Identify which cell holds the provided text, then report its [x, y] central coordinate. 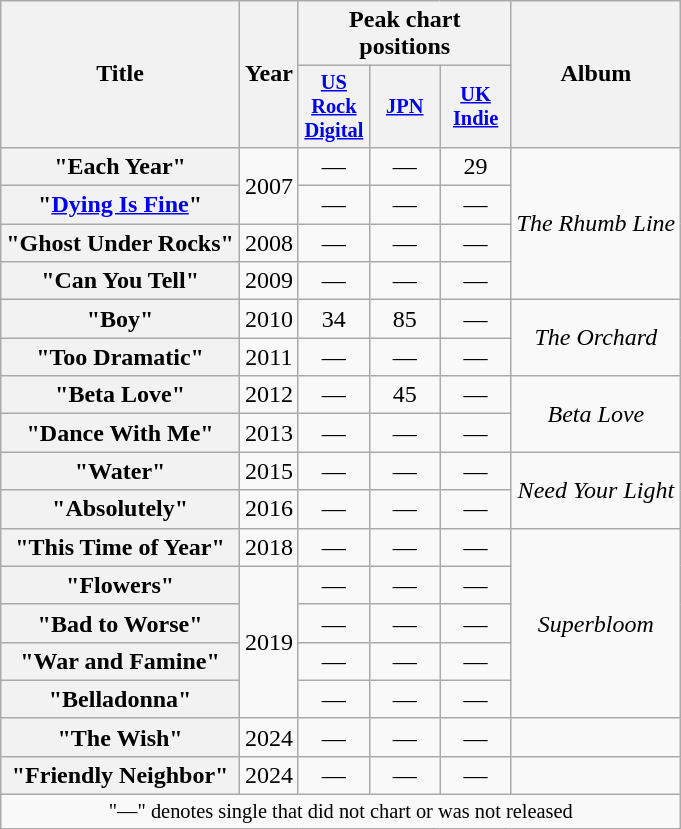
Album [596, 74]
2012 [268, 395]
2015 [268, 471]
34 [334, 319]
85 [404, 319]
"Each Year" [120, 166]
2019 [268, 642]
"—" denotes single that did not chart or was not released [341, 812]
2007 [268, 185]
2010 [268, 319]
"Dance With Me" [120, 433]
"Ghost Under Rocks" [120, 243]
Peak chart positions [404, 34]
"This Time of Year" [120, 547]
The Orchard [596, 338]
2009 [268, 281]
Beta Love [596, 414]
"Friendly Neighbor" [120, 775]
2011 [268, 357]
"Bad to Worse" [120, 623]
"The Wish" [120, 737]
2008 [268, 243]
"Water" [120, 471]
2016 [268, 509]
"Boy" [120, 319]
2013 [268, 433]
"War and Famine" [120, 661]
"Can You Tell" [120, 281]
Need Your Light [596, 490]
Year [268, 74]
The Rhumb Line [596, 223]
USRockDigital [334, 107]
"Absolutely" [120, 509]
"Belladonna" [120, 699]
29 [476, 166]
2018 [268, 547]
UKIndie [476, 107]
"Too Dramatic" [120, 357]
"Flowers" [120, 585]
"Dying Is Fine" [120, 205]
"Beta Love" [120, 395]
Superbloom [596, 623]
Title [120, 74]
JPN [404, 107]
45 [404, 395]
